Return the [x, y] coordinate for the center point of the cell that contains the specified text.  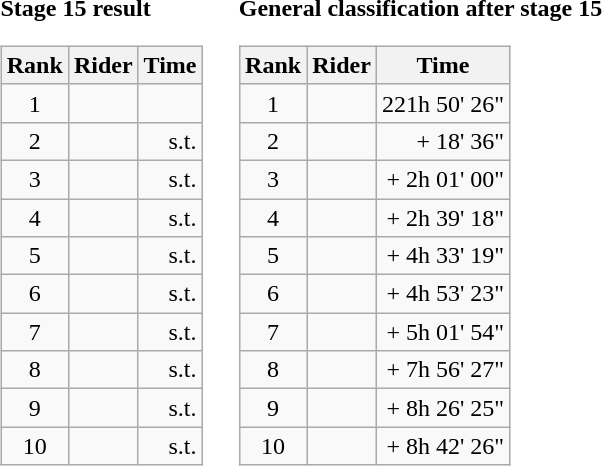
+ 4h 33' 19" [442, 256]
+ 8h 26' 25" [442, 408]
+ 4h 53' 23" [442, 294]
+ 7h 56' 27" [442, 370]
+ 8h 42' 26" [442, 446]
+ 5h 01' 54" [442, 332]
+ 2h 39' 18" [442, 217]
+ 2h 01' 00" [442, 179]
+ 18' 36" [442, 141]
221h 50' 26" [442, 103]
